Extract the [x, y] coordinate from the center of the cell holding the provided text.  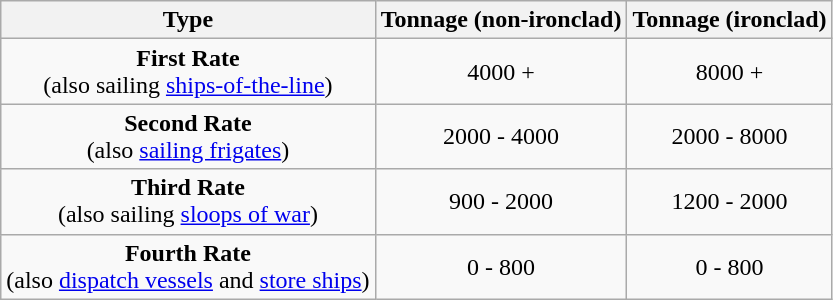
2000 - 8000 [730, 136]
Tonnage (non-ironclad) [501, 20]
Third Rate (also sailing sloops of war) [188, 202]
Second Rate (also sailing frigates) [188, 136]
Tonnage (ironclad) [730, 20]
Type [188, 20]
8000 + [730, 72]
First Rate (also sailing ships-of-the-line) [188, 72]
2000 - 4000 [501, 136]
Fourth Rate (also dispatch vessels and store ships) [188, 266]
900 - 2000 [501, 202]
1200 - 2000 [730, 202]
4000 + [501, 72]
